Return [x, y] of the center of cell containing provided text 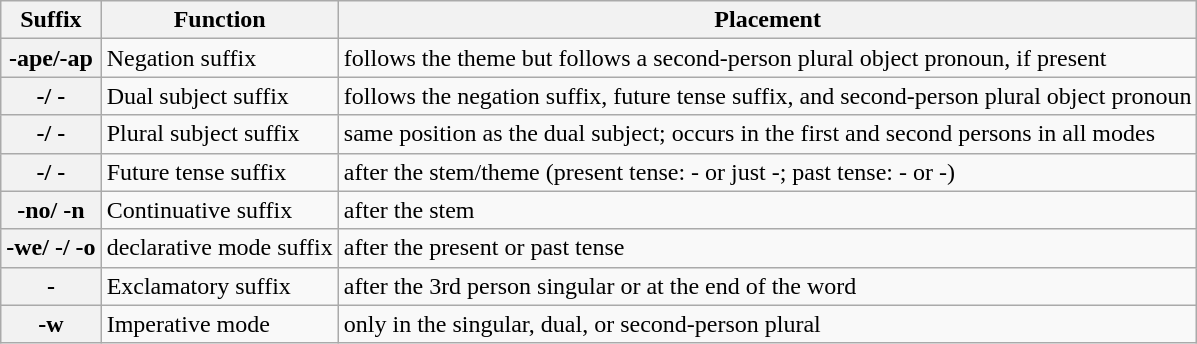
same position as the dual subject; occurs in the first and second persons in all modes [768, 134]
after the stem/theme (present tense: - or just -; past tense: - or -) [768, 172]
Placement [768, 20]
Function [220, 20]
Dual subject suffix [220, 96]
Suffix [51, 20]
after the present or past tense [768, 248]
Plural subject suffix [220, 134]
follows the negation suffix, future tense suffix, and second-person plural object pronoun [768, 96]
Continuative suffix [220, 210]
only in the singular, dual, or second-person plural [768, 324]
-we/ -/ -o [51, 248]
-w [51, 324]
-ape/-ap [51, 58]
Imperative mode [220, 324]
-no/ -n [51, 210]
follows the theme but follows a second-person plural object pronoun, if present [768, 58]
after the stem [768, 210]
after the 3rd person singular or at the end of the word [768, 286]
- [51, 286]
Negation suffix [220, 58]
Exclamatory suffix [220, 286]
Future tense suffix [220, 172]
declarative mode suffix [220, 248]
